Search for the cell housing the specified text and yield its [x, y] center coordinate. 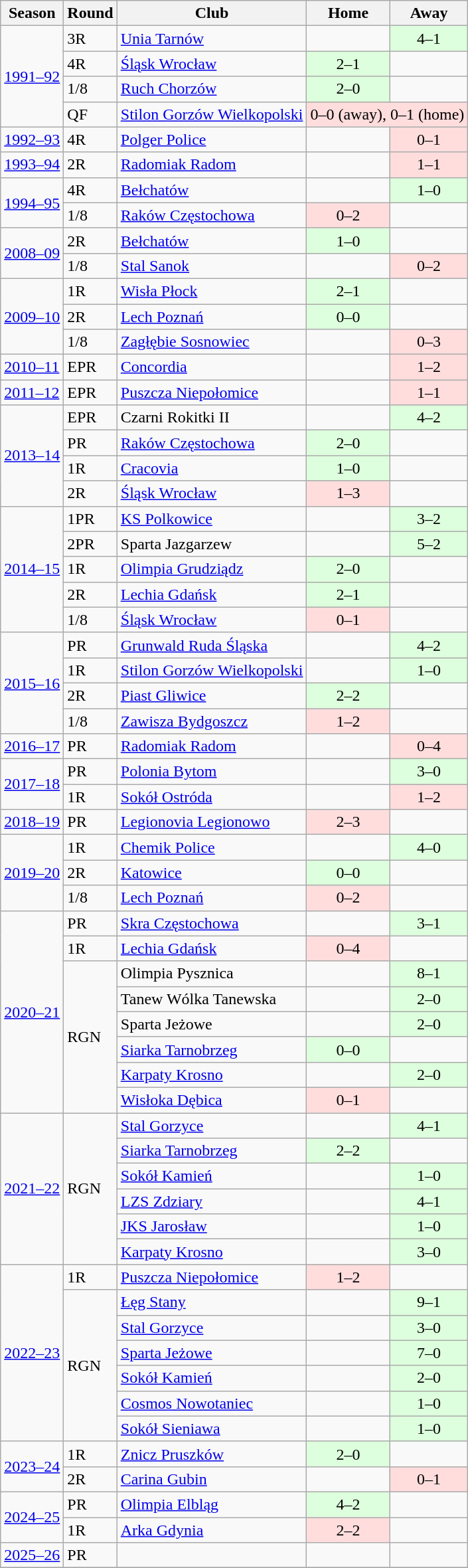
1PR [90, 519]
1991–92 [32, 76]
QF [90, 114]
3R [90, 39]
Stal Sanok [212, 266]
Sokół Ostróda [212, 797]
1994–95 [32, 203]
7–0 [429, 1353]
2011–12 [32, 392]
LZS Zdziary [212, 1201]
Round [90, 13]
Wisłoka Dębica [212, 1100]
0–0 (away), 0–1 (home) [388, 114]
2024–25 [32, 1517]
Season [32, 13]
Carina Gubin [212, 1479]
Olimpia Elbląg [212, 1504]
3–2 [429, 519]
Skra Częstochowa [212, 923]
1993–94 [32, 165]
2017–18 [32, 784]
Home [348, 13]
Arka Gdynia [212, 1529]
2019–20 [32, 873]
Zagłębie Sosnowiec [212, 342]
Ruch Chorzów [212, 89]
2023–24 [32, 1466]
Katowice [212, 873]
Łęg Stany [212, 1302]
Olimpia Pysznica [212, 974]
2PR [90, 544]
2013–14 [32, 456]
Polger Police [212, 139]
5–2 [429, 544]
1–3 [348, 493]
3–1 [429, 923]
Znicz Pruszków [212, 1454]
Wisła Płock [212, 291]
2016–17 [32, 746]
Chemik Police [212, 847]
0–3 [429, 342]
2014–15 [32, 569]
2022–23 [32, 1353]
Unia Tarnów [212, 39]
2025–26 [32, 1555]
Zawisza Bydgoszcz [212, 721]
Tanew Wólka Tanewska [212, 999]
Away [429, 13]
Grunwald Ruda Śląska [212, 645]
JKS Jarosław [212, 1227]
2–3 [348, 822]
Polonia Bytom [212, 772]
2020–21 [32, 1011]
Olimpia Grudziądz [212, 569]
2015–16 [32, 683]
2010–11 [32, 367]
Cracovia [212, 468]
Club [212, 13]
Cosmos Nowotaniec [212, 1403]
2008–09 [32, 253]
Czarni Rokitki II [212, 418]
9–1 [429, 1302]
Concordia [212, 367]
2021–22 [32, 1189]
2009–10 [32, 316]
1992–93 [32, 139]
Piast Gliwice [212, 695]
8–1 [429, 974]
Sparta Jazgarzew [212, 544]
4–0 [429, 847]
KS Polkowice [212, 519]
Sokół Sieniawa [212, 1429]
2018–19 [32, 822]
Legionovia Legionowo [212, 822]
